From the cell containing the given text, extract its center point as (x, y) coordinate. 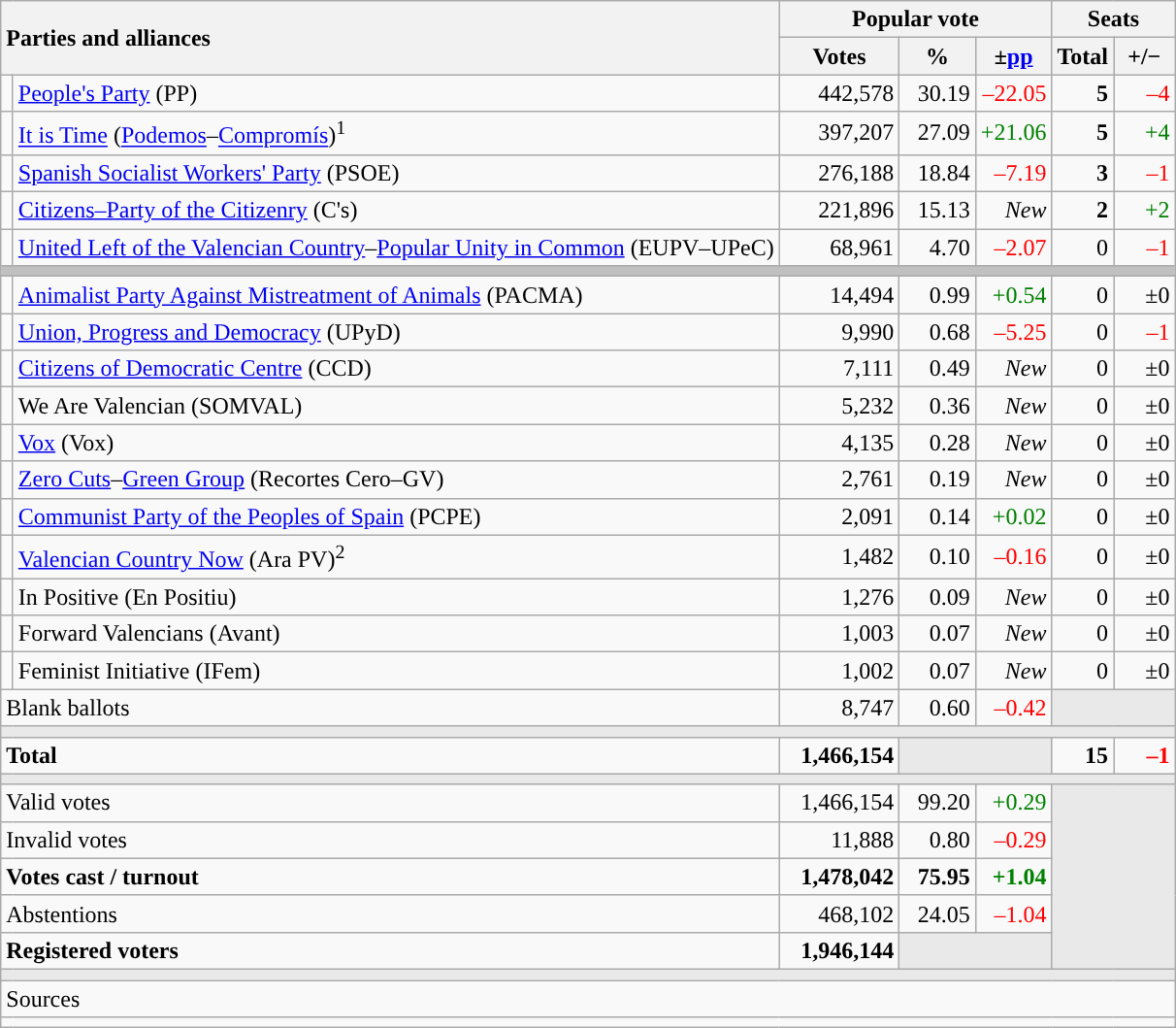
We Are Valencian (SOMVAL) (396, 406)
0.09 (937, 597)
4.70 (937, 248)
1,002 (839, 671)
221,896 (839, 211)
0.68 (937, 332)
4,135 (839, 443)
Valid votes (390, 803)
276,188 (839, 173)
+/− (1145, 56)
Blank ballots (390, 708)
0.10 (937, 557)
+21.06 (1013, 134)
Abstentions (390, 913)
It is Time (Podemos–Compromís)1 (396, 134)
1,003 (839, 634)
–0.16 (1013, 557)
2 (1083, 211)
Popular vote (916, 19)
1,482 (839, 557)
1,478,042 (839, 877)
27.09 (937, 134)
Feminist Initiative (IFem) (396, 671)
Invalid votes (390, 840)
+0.29 (1013, 803)
–0.29 (1013, 840)
8,747 (839, 708)
0.19 (937, 480)
2,091 (839, 516)
Votes (839, 56)
+0.54 (1013, 295)
1,276 (839, 597)
30.19 (937, 93)
Registered voters (390, 950)
0.14 (937, 516)
0.99 (937, 295)
2,761 (839, 480)
468,102 (839, 913)
Sources (588, 999)
15 (1083, 755)
In Positive (En Positiu) (396, 597)
7,111 (839, 369)
0.49 (937, 369)
Communist Party of the Peoples of Spain (PCPE) (396, 516)
±pp (1013, 56)
Vox (Vox) (396, 443)
+1.04 (1013, 877)
11,888 (839, 840)
People's Party (PP) (396, 93)
Spanish Socialist Workers' Party (PSOE) (396, 173)
15.13 (937, 211)
0.28 (937, 443)
+4 (1145, 134)
–0.42 (1013, 708)
68,961 (839, 248)
24.05 (937, 913)
Zero Cuts–Green Group (Recortes Cero–GV) (396, 480)
99.20 (937, 803)
–1.04 (1013, 913)
Animalist Party Against Mistreatment of Animals (PACMA) (396, 295)
14,494 (839, 295)
Forward Valencians (Avant) (396, 634)
Citizens of Democratic Centre (CCD) (396, 369)
Citizens–Party of the Citizenry (C's) (396, 211)
–22.05 (1013, 93)
–4 (1145, 93)
5,232 (839, 406)
Valencian Country Now (Ara PV)2 (396, 557)
% (937, 56)
–7.19 (1013, 173)
–2.07 (1013, 248)
0.60 (937, 708)
18.84 (937, 173)
0.80 (937, 840)
Union, Progress and Democracy (UPyD) (396, 332)
3 (1083, 173)
397,207 (839, 134)
Votes cast / turnout (390, 877)
75.95 (937, 877)
United Left of the Valencian Country–Popular Unity in Common (EUPV–UPeC) (396, 248)
–5.25 (1013, 332)
+0.02 (1013, 516)
1,946,144 (839, 950)
+2 (1145, 211)
Seats (1114, 19)
Parties and alliances (390, 38)
442,578 (839, 93)
9,990 (839, 332)
0.36 (937, 406)
